Find where the given text appears and provide that cell's center as (x, y) coordinate. 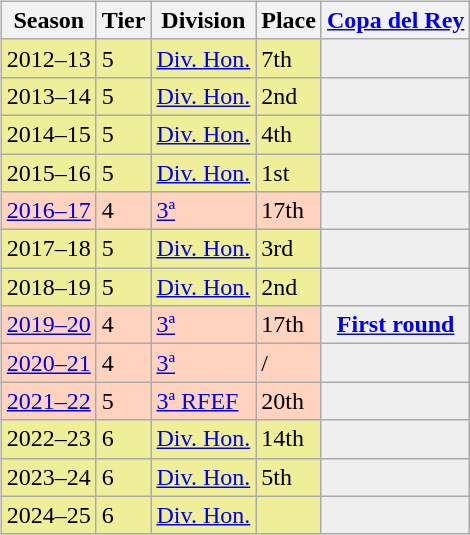
2016–17 (48, 211)
2024–25 (48, 515)
2022–23 (48, 439)
20th (289, 401)
1st (289, 173)
Place (289, 20)
14th (289, 439)
Division (204, 20)
/ (289, 363)
3rd (289, 249)
2023–24 (48, 477)
2014–15 (48, 134)
7th (289, 58)
Tier (124, 20)
2013–14 (48, 96)
4th (289, 134)
Copa del Rey (395, 20)
5th (289, 477)
Season (48, 20)
2015–16 (48, 173)
2017–18 (48, 249)
First round (395, 325)
2019–20 (48, 325)
2020–21 (48, 363)
2012–13 (48, 58)
3ª RFEF (204, 401)
2021–22 (48, 401)
2018–19 (48, 287)
